Pinpoint the cell where the given text exists, returning its [X, Y] midpoint coordinate. 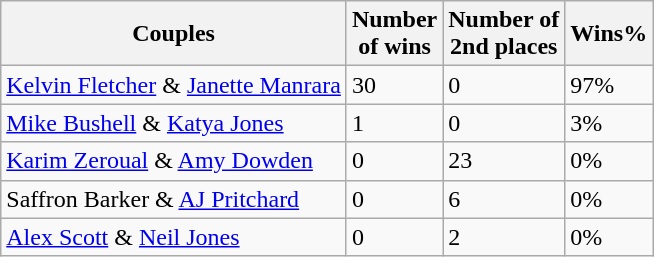
30 [394, 85]
Saffron Barker & AJ Pritchard [174, 199]
Kelvin Fletcher & Janette Manrara [174, 85]
Alex Scott & Neil Jones [174, 237]
Wins% [609, 34]
Karim Zeroual & Amy Dowden [174, 161]
Couples [174, 34]
97% [609, 85]
3% [609, 123]
2 [504, 237]
23 [504, 161]
Numberof wins [394, 34]
1 [394, 123]
Mike Bushell & Katya Jones [174, 123]
6 [504, 199]
Number of2nd places [504, 34]
